Determine the (X, Y) coordinate at the center of the cell enclosing the given text.  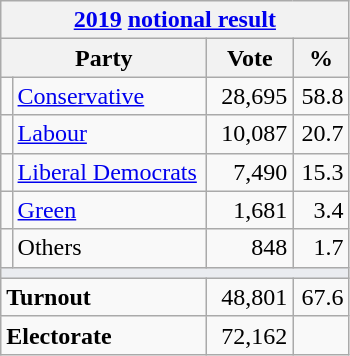
28,695 (250, 96)
Party (104, 58)
48,801 (250, 297)
58.8 (321, 96)
10,087 (250, 134)
72,162 (250, 335)
848 (250, 248)
Labour (110, 134)
2019 notional result (175, 20)
67.6 (321, 297)
15.3 (321, 172)
20.7 (321, 134)
1.7 (321, 248)
Others (110, 248)
Green (110, 210)
Conservative (110, 96)
7,490 (250, 172)
Vote (250, 58)
Electorate (104, 335)
1,681 (250, 210)
3.4 (321, 210)
Turnout (104, 297)
% (321, 58)
Liberal Democrats (110, 172)
